Find where the given text appears and provide that cell's center as [X, Y] coordinate. 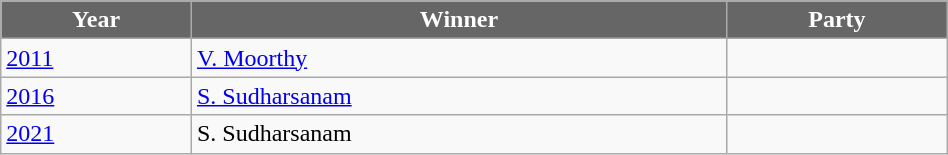
Winner [458, 20]
2016 [96, 96]
Year [96, 20]
V. Moorthy [458, 58]
Party [836, 20]
2021 [96, 134]
2011 [96, 58]
